From the cell containing the given text, extract its center point as [X, Y] coordinate. 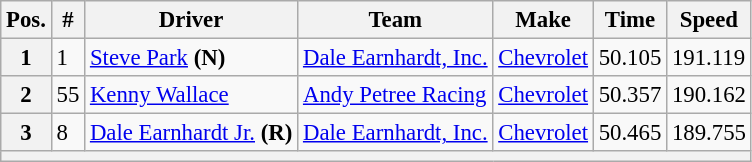
Speed [710, 20]
Dale Earnhardt Jr. (R) [192, 133]
50.465 [630, 133]
191.119 [710, 58]
50.357 [630, 95]
3 [26, 133]
Make [543, 20]
Driver [192, 20]
# [68, 20]
50.105 [630, 58]
2 [26, 95]
Kenny Wallace [192, 95]
55 [68, 95]
Team [396, 20]
8 [68, 133]
189.755 [710, 133]
Time [630, 20]
Pos. [26, 20]
Andy Petree Racing [396, 95]
Steve Park (N) [192, 58]
190.162 [710, 95]
